Provide the [X, Y] coordinate of the cell's center where the given text is located.  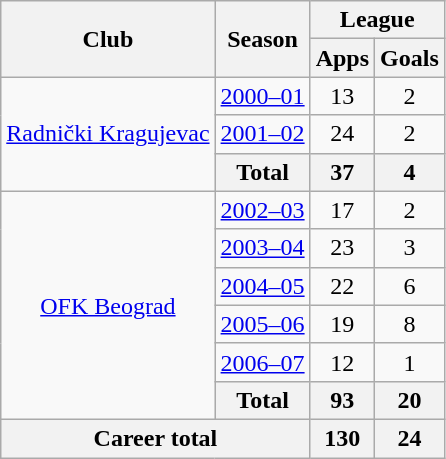
22 [342, 286]
2003–04 [262, 248]
19 [342, 324]
Career total [156, 438]
Goals [410, 58]
League [377, 20]
1 [410, 362]
Club [108, 39]
37 [342, 172]
2005–06 [262, 324]
13 [342, 96]
3 [410, 248]
6 [410, 286]
2000–01 [262, 96]
Radnički Kragujevac [108, 134]
17 [342, 210]
8 [410, 324]
2002–03 [262, 210]
12 [342, 362]
130 [342, 438]
OFK Beograd [108, 305]
2004–05 [262, 286]
2001–02 [262, 134]
Season [262, 39]
2006–07 [262, 362]
23 [342, 248]
4 [410, 172]
Apps [342, 58]
20 [410, 400]
93 [342, 400]
